Pinpoint the cell where the given text exists, returning its [x, y] midpoint coordinate. 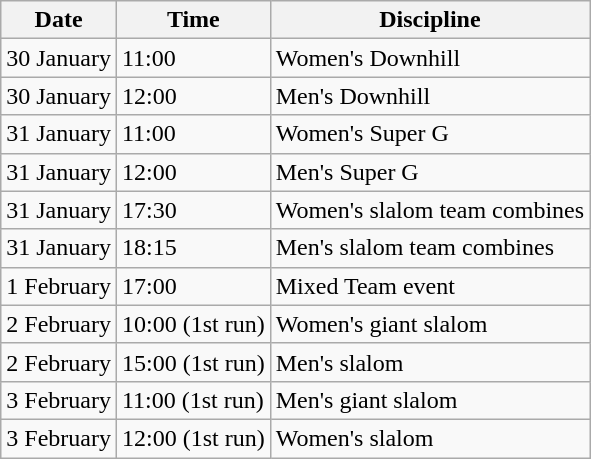
Men's Super G [430, 172]
Men's giant slalom [430, 400]
17:30 [193, 210]
Women's slalom team combines [430, 210]
Time [193, 20]
Men's Downhill [430, 96]
Women's slalom [430, 438]
18:15 [193, 248]
15:00 (1st run) [193, 362]
Date [59, 20]
17:00 [193, 286]
Women's Super G [430, 134]
Men's slalom team combines [430, 248]
Women's Downhill [430, 58]
Mixed Team event [430, 286]
10:00 (1st run) [193, 324]
Discipline [430, 20]
Men's slalom [430, 362]
12:00 (1st run) [193, 438]
1 February [59, 286]
11:00 (1st run) [193, 400]
Women's giant slalom [430, 324]
